Search for the cell housing the specified text and yield its [X, Y] center coordinate. 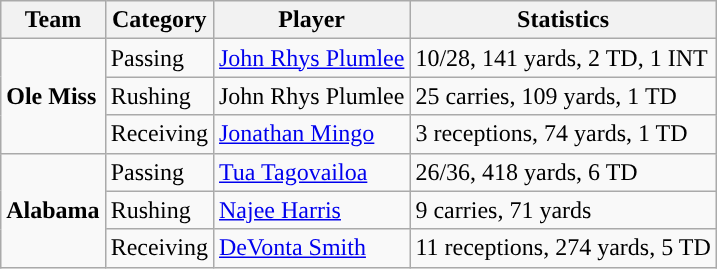
25 carries, 109 yards, 1 TD [563, 96]
9 carries, 71 yards [563, 210]
Jonathan Mingo [311, 134]
Category [159, 20]
11 receptions, 274 yards, 5 TD [563, 248]
Statistics [563, 20]
DeVonta Smith [311, 248]
10/28, 141 yards, 2 TD, 1 INT [563, 58]
26/36, 418 yards, 6 TD [563, 172]
3 receptions, 74 yards, 1 TD [563, 134]
Ole Miss [53, 96]
Tua Tagovailoa [311, 172]
Team [53, 20]
Player [311, 20]
Alabama [53, 210]
Najee Harris [311, 210]
